Identify which cell holds the provided text, then report its (X, Y) central coordinate. 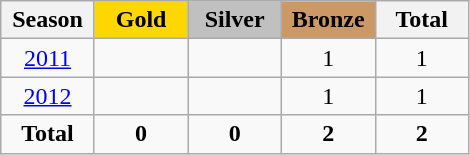
Silver (235, 20)
2011 (48, 58)
2012 (48, 96)
Season (48, 20)
Gold (141, 20)
Bronze (328, 20)
